Scan for the cell matching the given text and deliver its [X, Y] coordinate at center. 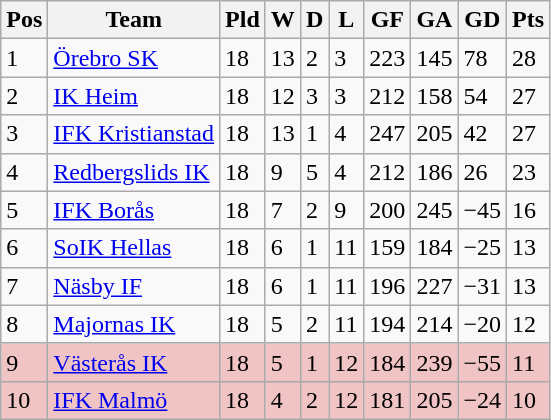
−20 [482, 324]
194 [388, 324]
Örebro SK [134, 58]
42 [482, 134]
Majornas IK [134, 324]
145 [434, 58]
247 [388, 134]
−31 [482, 286]
Näsby IF [134, 286]
Pos [24, 20]
186 [434, 172]
8 [24, 324]
IFK Kristianstad [134, 134]
Redbergslids IK [134, 172]
Team [134, 20]
L [346, 20]
−25 [482, 248]
28 [528, 58]
−45 [482, 210]
181 [388, 400]
23 [528, 172]
26 [482, 172]
W [282, 20]
223 [388, 58]
16 [528, 210]
GA [434, 20]
GF [388, 20]
227 [434, 286]
IFK Malmö [134, 400]
Pld [243, 20]
159 [388, 248]
196 [388, 286]
Västerås IK [134, 362]
SoIK Hellas [134, 248]
−55 [482, 362]
239 [434, 362]
54 [482, 96]
158 [434, 96]
245 [434, 210]
214 [434, 324]
D [314, 20]
200 [388, 210]
IK Heim [134, 96]
−24 [482, 400]
IFK Borås [134, 210]
Pts [528, 20]
78 [482, 58]
GD [482, 20]
